Return (x, y) of the center of cell containing provided text 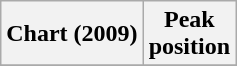
Chart (2009) (72, 34)
Peakposition (189, 34)
